Scan for the cell matching the given text and deliver its [X, Y] coordinate at center. 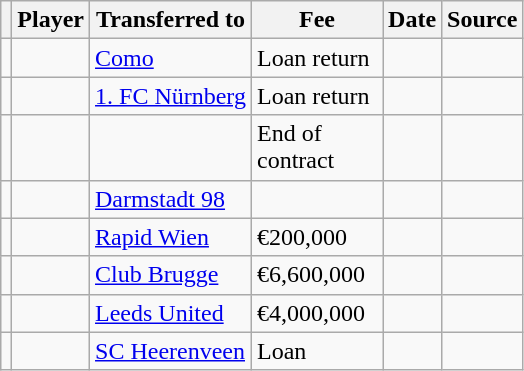
SC Heerenveen [171, 351]
Transferred to [171, 20]
€4,000,000 [316, 313]
Rapid Wien [171, 237]
Date [412, 20]
Player [51, 20]
Darmstadt 98 [171, 199]
Source [482, 20]
Loan [316, 351]
Club Brugge [171, 275]
Como [171, 58]
1. FC Nürnberg [171, 96]
€200,000 [316, 237]
Leeds United [171, 313]
Fee [316, 20]
€6,600,000 [316, 275]
End of contract [316, 148]
